Capture the cell that displays the provided text and extract its [x, y] central coordinate. 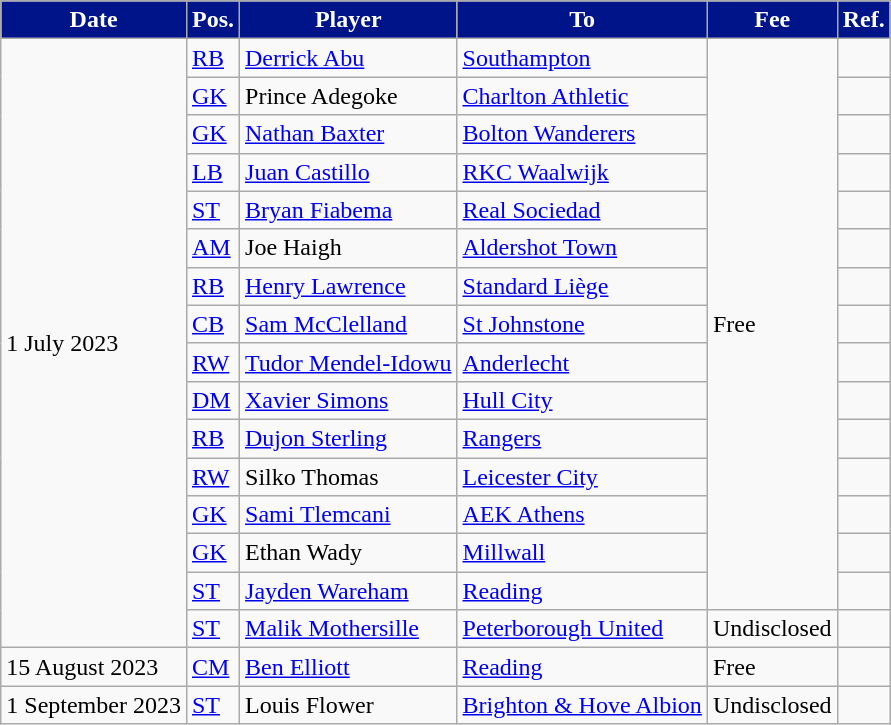
DM [212, 400]
Millwall [582, 553]
Prince Adegoke [349, 96]
Charlton Athletic [582, 96]
Southampton [582, 58]
To [582, 20]
Tudor Mendel-Idowu [349, 362]
RKC Waalwijk [582, 172]
Peterborough United [582, 629]
Aldershot Town [582, 248]
Jayden Wareham [349, 591]
Sami Tlemcani [349, 515]
Brighton & Hove Albion [582, 705]
Bryan Fiabema [349, 210]
1 July 2023 [94, 344]
CM [212, 667]
Henry Lawrence [349, 286]
Sam McClelland [349, 324]
Bolton Wanderers [582, 134]
Hull City [582, 400]
Ethan Wady [349, 553]
Ben Elliott [349, 667]
Pos. [212, 20]
1 September 2023 [94, 705]
15 August 2023 [94, 667]
Joe Haigh [349, 248]
AM [212, 248]
Xavier Simons [349, 400]
Dujon Sterling [349, 438]
Standard Liège [582, 286]
Player [349, 20]
Fee [772, 20]
St Johnstone [582, 324]
Juan Castillo [349, 172]
Rangers [582, 438]
Derrick Abu [349, 58]
Silko Thomas [349, 477]
Nathan Baxter [349, 134]
LB [212, 172]
Leicester City [582, 477]
Ref. [864, 20]
Real Sociedad [582, 210]
Malik Mothersille [349, 629]
Anderlecht [582, 362]
Louis Flower [349, 705]
CB [212, 324]
AEK Athens [582, 515]
Date [94, 20]
